Determine the (X, Y) coordinate at the center of the cell enclosing the given text.  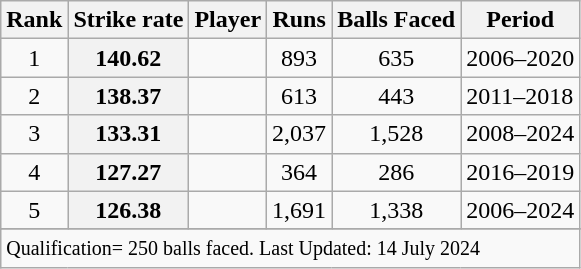
133.31 (128, 134)
2006–2020 (520, 58)
613 (300, 96)
2006–2024 (520, 210)
1,691 (300, 210)
2,037 (300, 134)
893 (300, 58)
127.27 (128, 172)
2 (34, 96)
Runs (300, 20)
140.62 (128, 58)
4 (34, 172)
635 (396, 58)
5 (34, 210)
138.37 (128, 96)
286 (396, 172)
Rank (34, 20)
2011–2018 (520, 96)
Strike rate (128, 20)
364 (300, 172)
126.38 (128, 210)
Player (228, 20)
2008–2024 (520, 134)
443 (396, 96)
3 (34, 134)
Period (520, 20)
Qualification= 250 balls faced. Last Updated: 14 July 2024 (290, 248)
Balls Faced (396, 20)
1 (34, 58)
2016–2019 (520, 172)
1,338 (396, 210)
1,528 (396, 134)
